Scan for the cell matching the given text and deliver its [x, y] coordinate at center. 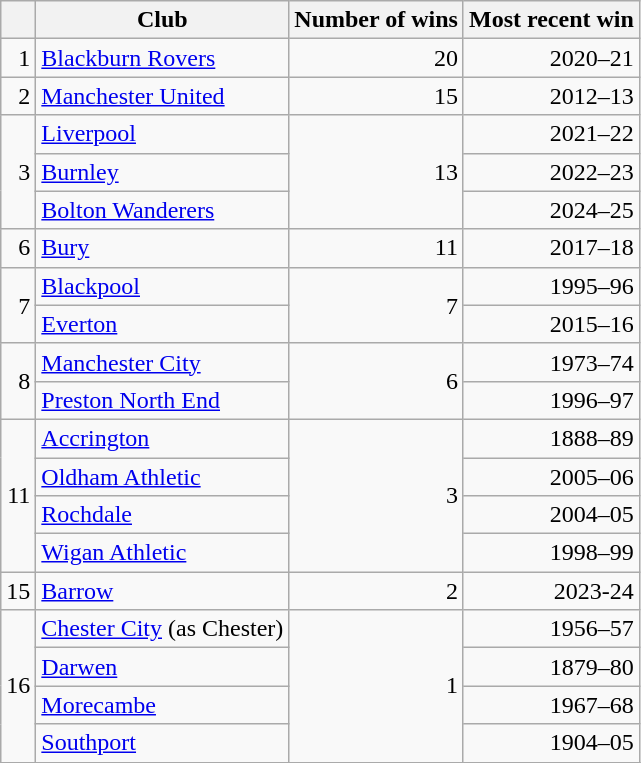
Darwen [162, 667]
16 [18, 686]
Chester City (as Chester) [162, 629]
2012–13 [551, 96]
1956–57 [551, 629]
Blackburn Rovers [162, 58]
2023-24 [551, 591]
2022–23 [551, 172]
2021–22 [551, 134]
Southport [162, 743]
Preston North End [162, 400]
Liverpool [162, 134]
Blackpool [162, 286]
Club [162, 20]
20 [376, 58]
8 [18, 381]
Wigan Athletic [162, 553]
1973–74 [551, 362]
Manchester United [162, 96]
Oldham Athletic [162, 477]
1888–89 [551, 438]
2017–18 [551, 248]
Number of wins [376, 20]
1904–05 [551, 743]
Burnley [162, 172]
2024–25 [551, 210]
2020–21 [551, 58]
Bury [162, 248]
Manchester City [162, 362]
Rochdale [162, 515]
1995–96 [551, 286]
Most recent win [551, 20]
1996–97 [551, 400]
1879–80 [551, 667]
Morecambe [162, 705]
1998–99 [551, 553]
1967–68 [551, 705]
2015–16 [551, 324]
13 [376, 172]
Everton [162, 324]
Barrow [162, 591]
2004–05 [551, 515]
Accrington [162, 438]
2005–06 [551, 477]
Bolton Wanderers [162, 210]
